Provide the [x, y] coordinate of the cell's center where the given text is located.  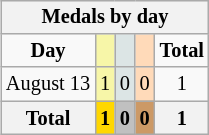
August 13 [48, 84]
Medals by day [105, 17]
Day [48, 51]
